For the text-containing cell, return its midpoint in (X, Y) coordinate format. 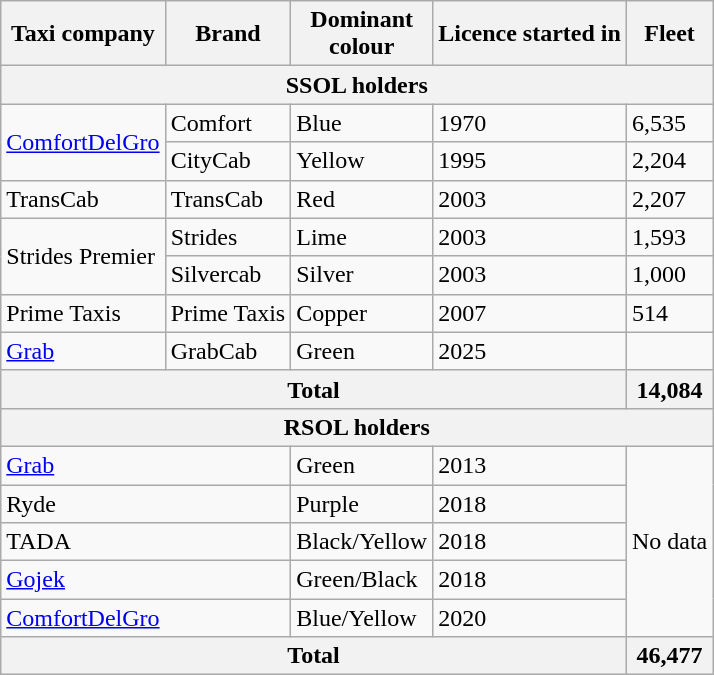
Brand (228, 34)
14,084 (669, 389)
Gojek (146, 580)
Fleet (669, 34)
1970 (530, 123)
TADA (146, 542)
Yellow (362, 161)
RSOL holders (357, 427)
GrabCab (228, 351)
2013 (530, 465)
6,535 (669, 123)
Red (362, 199)
Strides Premier (83, 256)
2020 (530, 618)
2025 (530, 351)
Purple (362, 503)
2,207 (669, 199)
Dominantcolour (362, 34)
CityCab (228, 161)
Strides (228, 237)
Blue (362, 123)
Green/Black (362, 580)
1,000 (669, 275)
Lime (362, 237)
1995 (530, 161)
2,204 (669, 161)
Silver (362, 275)
Comfort (228, 123)
Licence started in (530, 34)
Taxi company (83, 34)
514 (669, 313)
Black/Yellow (362, 542)
46,477 (669, 656)
Blue/Yellow (362, 618)
Ryde (146, 503)
Copper (362, 313)
No data (669, 541)
2007 (530, 313)
1,593 (669, 237)
SSOL holders (357, 85)
Silvercab (228, 275)
